Scan for the cell matching the given text and deliver its (X, Y) coordinate at center. 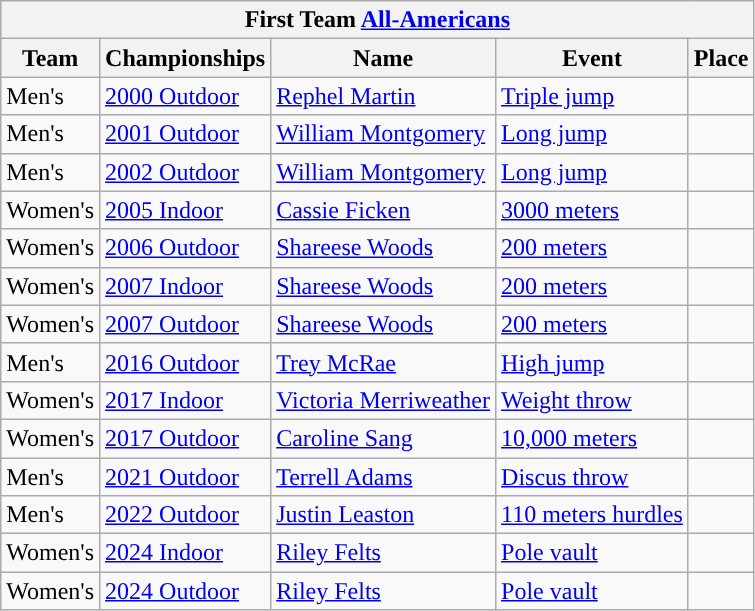
Discus throw (592, 477)
2024 Indoor (186, 553)
110 meters hurdles (592, 515)
Championships (186, 58)
2006 Outdoor (186, 248)
2017 Outdoor (186, 438)
2000 Outdoor (186, 96)
Caroline Sang (384, 438)
2007 Indoor (186, 286)
Weight throw (592, 400)
2016 Outdoor (186, 362)
Victoria Merriweather (384, 400)
2022 Outdoor (186, 515)
2005 Indoor (186, 210)
10,000 meters (592, 438)
Place (721, 58)
Justin Leaston (384, 515)
Rephel Martin (384, 96)
2021 Outdoor (186, 477)
Cassie Ficken (384, 210)
2007 Outdoor (186, 324)
Team (50, 58)
2024 Outdoor (186, 591)
2001 Outdoor (186, 134)
Event (592, 58)
First Team All-Americans (378, 20)
Triple jump (592, 96)
Trey McRae (384, 362)
2002 Outdoor (186, 172)
Name (384, 58)
2017 Indoor (186, 400)
3000 meters (592, 210)
High jump (592, 362)
Terrell Adams (384, 477)
